Determine the (x, y) coordinate at the center of the cell enclosing the given text.  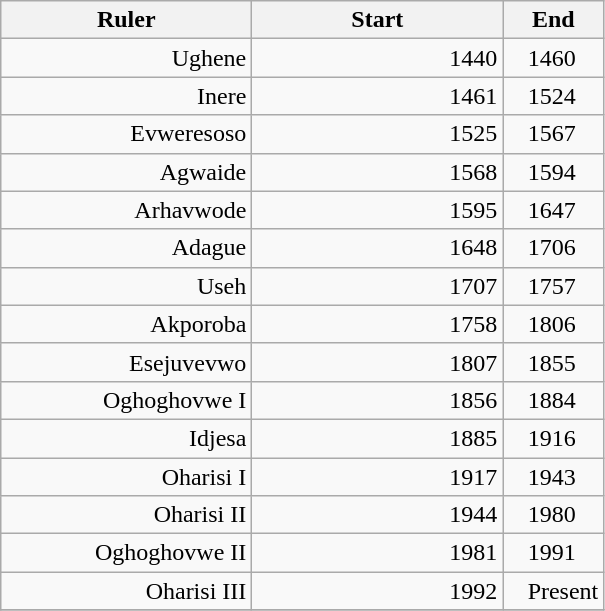
1567 (554, 134)
1440 (378, 58)
Esejuvevwo (126, 362)
1648 (378, 248)
1647 (554, 210)
Ruler (126, 20)
Inere (126, 96)
Ughene (126, 58)
1916 (554, 438)
1706 (554, 248)
1460 (554, 58)
1594 (554, 172)
1943 (554, 477)
1885 (378, 438)
1992 (378, 591)
1806 (554, 324)
Useh (126, 286)
Adague (126, 248)
Agwaide (126, 172)
1568 (378, 172)
Arhavwode (126, 210)
Oharisi I (126, 477)
1595 (378, 210)
1524 (554, 96)
1944 (378, 515)
1461 (378, 96)
1757 (554, 286)
1917 (378, 477)
1991 (554, 553)
1856 (378, 400)
Oharisi II (126, 515)
1707 (378, 286)
Idjesa (126, 438)
Present (554, 591)
Start (378, 20)
Oharisi III (126, 591)
1525 (378, 134)
1855 (554, 362)
Oghoghovwe II (126, 553)
1807 (378, 362)
1981 (378, 553)
1758 (378, 324)
Akporoba (126, 324)
End (554, 20)
Evweresoso (126, 134)
Oghoghovwe I (126, 400)
1884 (554, 400)
1980 (554, 515)
